Identify which cell holds the provided text, then report its (x, y) central coordinate. 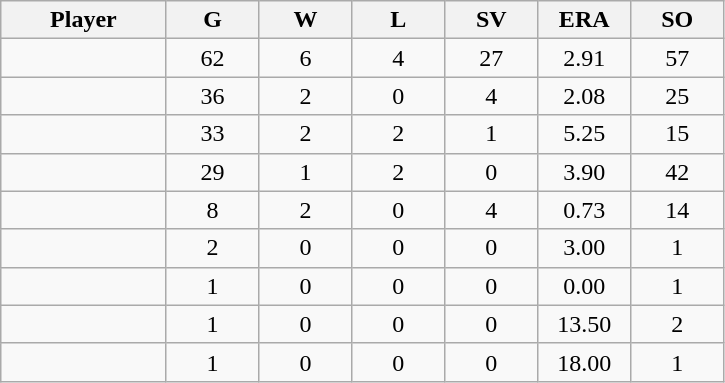
6 (306, 58)
18.00 (584, 362)
5.25 (584, 134)
15 (678, 134)
33 (212, 134)
L (398, 20)
SO (678, 20)
25 (678, 96)
62 (212, 58)
W (306, 20)
14 (678, 210)
SV (492, 20)
G (212, 20)
3.90 (584, 172)
27 (492, 58)
8 (212, 210)
36 (212, 96)
42 (678, 172)
13.50 (584, 324)
ERA (584, 20)
3.00 (584, 248)
57 (678, 58)
2.91 (584, 58)
2.08 (584, 96)
Player (84, 20)
0.00 (584, 286)
29 (212, 172)
0.73 (584, 210)
